Pinpoint the cell where the given text exists, returning its [X, Y] midpoint coordinate. 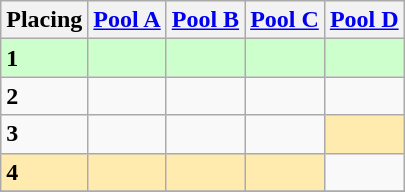
3 [44, 134]
Pool D [364, 20]
Pool A [127, 20]
4 [44, 172]
Pool C [285, 20]
2 [44, 96]
Pool B [205, 20]
Placing [44, 20]
1 [44, 58]
